Scan for the cell matching the given text and deliver its (x, y) coordinate at center. 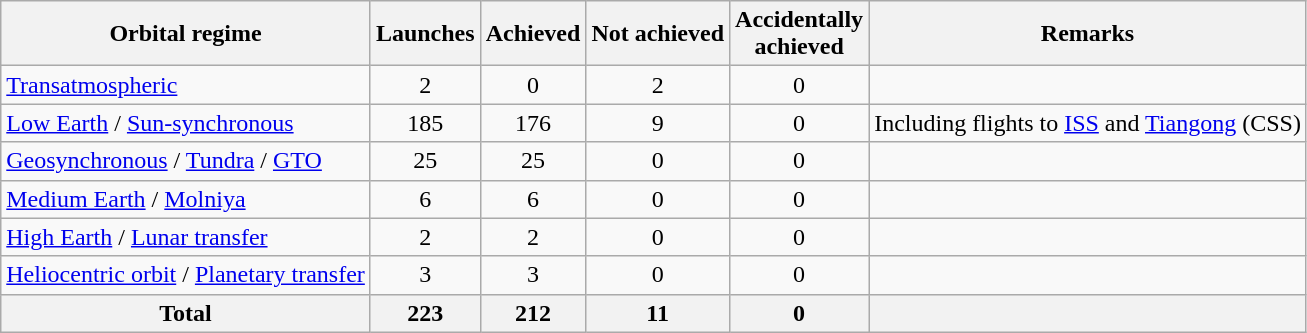
Achieved (533, 34)
Low Earth / Sun-synchronous (186, 123)
11 (658, 313)
Launches (425, 34)
185 (425, 123)
176 (533, 123)
Not achieved (658, 34)
212 (533, 313)
Heliocentric orbit / Planetary transfer (186, 275)
Medium Earth / Molniya (186, 199)
9 (658, 123)
Orbital regime (186, 34)
223 (425, 313)
Remarks (1088, 34)
Geosynchronous / Tundra / GTO (186, 161)
Transatmospheric (186, 85)
Including flights to ISS and Tiangong (CSS) (1088, 123)
Total (186, 313)
Accidentally achieved (800, 34)
High Earth / Lunar transfer (186, 237)
